From the cell containing the given text, extract its center point as [x, y] coordinate. 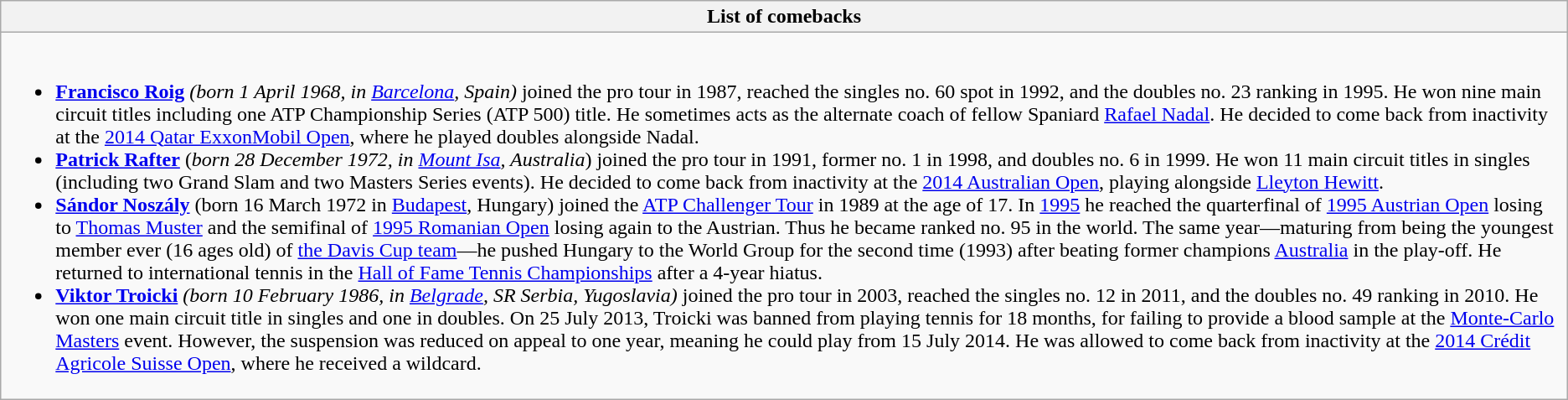
List of comebacks [784, 17]
